Output the (x, y) coordinate of the center of the cell containing the given text.  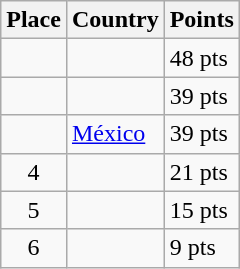
21 pts (202, 172)
Points (202, 20)
Place (34, 20)
48 pts (202, 58)
15 pts (202, 210)
Country (115, 20)
5 (34, 210)
4 (34, 172)
9 pts (202, 248)
6 (34, 248)
México (115, 134)
